For the text-containing cell, return its midpoint in (x, y) coordinate format. 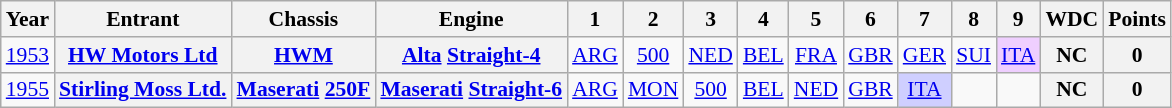
Stirling Moss Ltd. (142, 90)
GER (924, 55)
Points (1137, 19)
8 (974, 19)
HW Motors Ltd (142, 55)
2 (654, 19)
1 (595, 19)
HWM (303, 55)
WDC (1072, 19)
6 (870, 19)
Maserati 250F (303, 90)
5 (816, 19)
Year (28, 19)
Alta Straight-4 (471, 55)
1953 (28, 55)
3 (710, 19)
Engine (471, 19)
7 (924, 19)
SUI (974, 55)
Entrant (142, 19)
9 (1018, 19)
Chassis (303, 19)
FRA (816, 55)
1955 (28, 90)
MON (654, 90)
4 (764, 19)
Maserati Straight-6 (471, 90)
